Pinpoint the cell where the given text exists, returning its [x, y] midpoint coordinate. 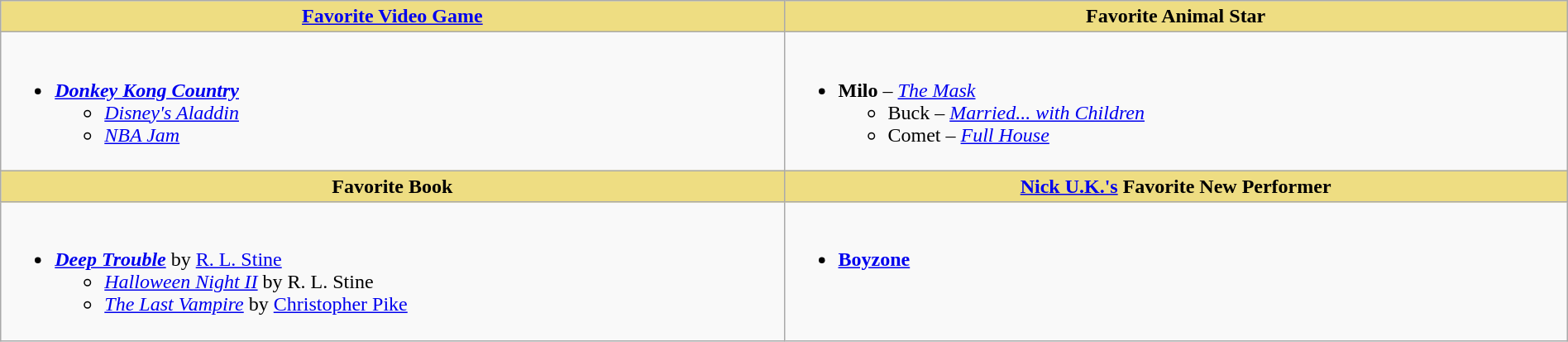
Favorite Animal Star [1176, 17]
Favorite Video Game [392, 17]
Favorite Book [392, 186]
Nick U.K.'s Favorite New Performer [1176, 186]
Donkey Kong CountryDisney's AladdinNBA Jam [392, 101]
Boyzone [1176, 272]
Deep Trouble by R. L. StineHalloween Night II by R. L. StineThe Last Vampire by Christopher Pike [392, 272]
Milo – The MaskBuck – Married... with ChildrenComet – Full House [1176, 101]
